Locate the cell with the specified text and output its [X, Y] center coordinate. 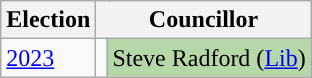
Election [48, 20]
2023 [48, 58]
Steve Radford (Lib) [209, 58]
Councillor [204, 20]
